For the text-containing cell, return its midpoint in (x, y) coordinate format. 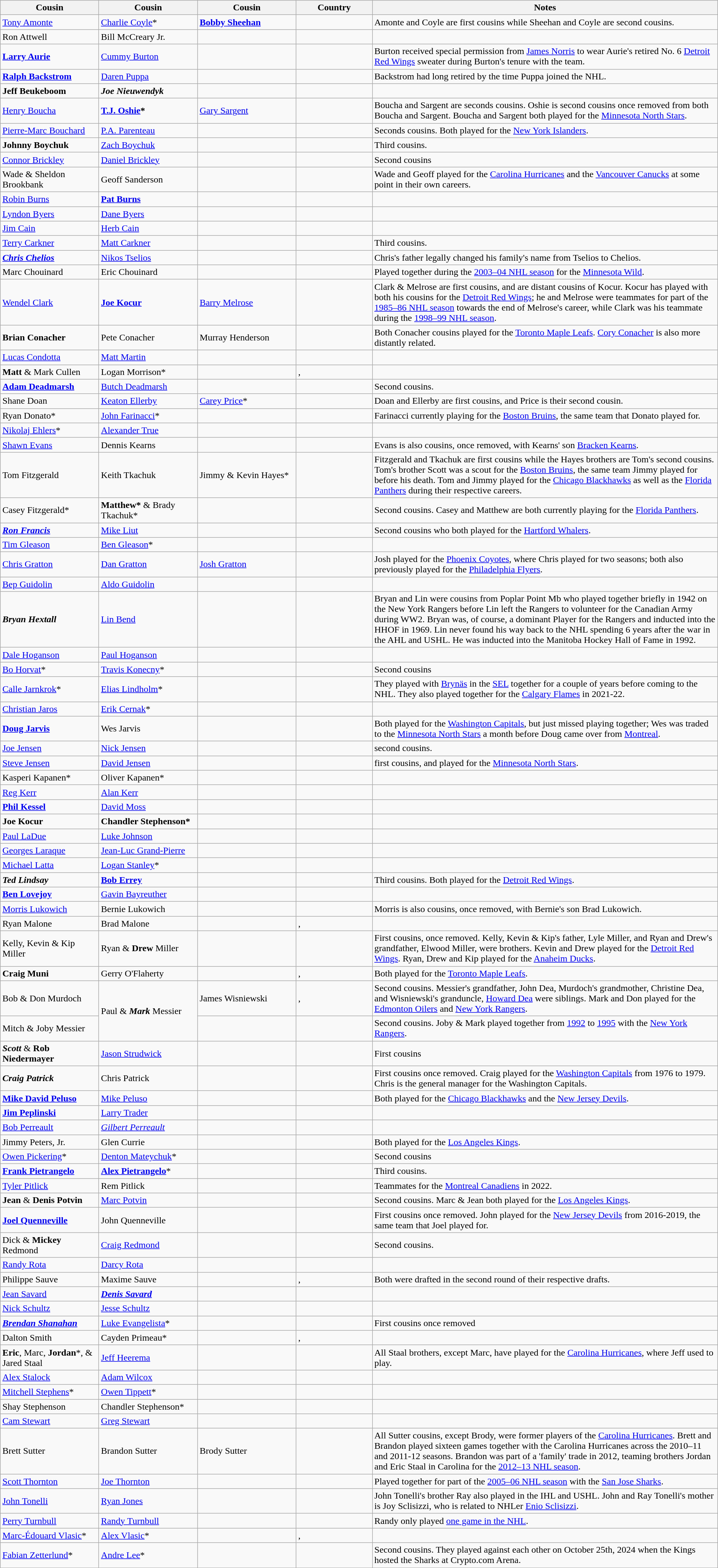
Maxime Sauve (148, 1279)
Robin Burns (50, 199)
second cousins. (545, 748)
Connor Brickley (50, 159)
Henry Boucha (50, 110)
Second cousins. Joby & Mark played together from 1992 to 1995 with the New York Rangers. (545, 1028)
Second cousins. Casey and Matthew are both currently playing for the Florida Panthers. (545, 510)
Casey Fitzgerald* (50, 510)
Paul & Mark Messier (148, 1011)
Andre Lee* (148, 1555)
Gerry O'Flaherty (148, 973)
Farinacci currently playing for the Boston Bruins, the same team that Donato played for. (545, 416)
Johnny Boychuk (50, 145)
Pete Conacher (148, 337)
Marc Chouinard (50, 272)
David Moss (148, 807)
Jim Peplinski (50, 1113)
Bryan Hextall (50, 620)
Bob Perreault (50, 1127)
Nick Jensen (148, 748)
Lin Bend (148, 620)
Bob Errey (148, 880)
Phil Kessel (50, 807)
Dale Hoganson (50, 655)
Played together for part of the 2005–06 NHL season with the San Jose Sharks. (545, 1481)
Mike Liut (148, 530)
Josh Gratton (247, 564)
T.J. Oshie* (148, 110)
Bobby Sheehan (247, 22)
Joe Thornton (148, 1481)
Alex Pietrangelo* (148, 1171)
Carey Price* (247, 401)
Scott & Rob Niedermayer (50, 1054)
Brian Conacher (50, 337)
John Tonelli (50, 1501)
Shawn Evans (50, 445)
Doug Jarvis (50, 728)
Bep Guidolin (50, 584)
Georges Laraque (50, 851)
Fabian Zetterlund* (50, 1555)
Pierre-Marc Bouchard (50, 130)
Marc-Édouard Vlasic* (50, 1535)
Evans is also cousins, once removed, with Kearns' son Bracken Kearns. (545, 445)
Joel Quenneville (50, 1220)
Mitchell Stephens* (50, 1392)
Matthew* & Brady Tkachuk* (148, 510)
Both played for the Toronto Maple Leafs. (545, 973)
Mike Peluso (148, 1098)
Larry Aurie (50, 57)
Bob & Don Murdoch (50, 998)
Steve Jensen (50, 763)
Craig Muni (50, 973)
Doan and Ellerby are first cousins, and Price is their second cousin. (545, 401)
Country (334, 8)
Second cousins. Marc & Jean both played for the Los Angeles Kings. (545, 1200)
Dalton Smith (50, 1338)
Third cousins. Both played for the Detroit Red Wings. (545, 880)
Burton received special permission from James Norris to wear Aurie's retired No. 6 Detroit Red Wings sweater during Burton's tenure with the team. (545, 57)
Randy Rota (50, 1265)
Darcy Rota (148, 1265)
Morris is also cousins, once removed, with Bernie's son Brad Lukowich. (545, 909)
Paul Hoganson (148, 655)
P.A. Parenteau (148, 130)
Bill McCreary Jr. (148, 37)
Brad Malone (148, 924)
Nikos Tselios (148, 258)
Teammates for the Montreal Canadiens in 2022. (545, 1186)
Calle Jarnkrok* (50, 689)
Jean & Denis Potvin (50, 1200)
Mitch & Joby Messier (50, 1028)
Charlie Coyle* (148, 22)
Jason Strudwick (148, 1054)
Barry Melrose (247, 302)
James Wisniewski (247, 998)
First cousins once removed (545, 1323)
Ted Lindsay (50, 880)
Herb Cain (148, 228)
Tony Amonte (50, 22)
Chris's father legally changed his family's name from Tselios to Chelios. (545, 258)
Greg Stewart (148, 1421)
Luke Evangelista* (148, 1323)
Matt & Mark Cullen (50, 372)
Nikolaj Ehlers* (50, 430)
Chris Patrick (148, 1078)
Jimmy & Kevin Hayes* (247, 475)
Jean-Luc Grand-Pierre (148, 851)
Perry Turnbull (50, 1521)
Brody Sutter (247, 1451)
Travis Konecny* (148, 669)
Elias Lindholm* (148, 689)
first cousins, and played for the Minnesota North Stars. (545, 763)
Murray Henderson (247, 337)
Oliver Kapanen* (148, 777)
John Farinacci* (148, 416)
Paul LaDue (50, 836)
Christian Jaros (50, 709)
Gilbert Perreault (148, 1127)
Backstrom had long retired by the time Puppa joined the NHL. (545, 76)
Denton Mateychuk* (148, 1157)
Second cousins who both played for the Hartford Whalers. (545, 530)
Lyndon Byers (50, 214)
Joe Jensen (50, 748)
Notes (545, 8)
Brett Sutter (50, 1451)
Both played for the Los Angeles Kings. (545, 1142)
John Tonelli's brother Ray also played in the IHL and USHL. John and Ray Tonelli's mother is Joy Sclisizzi, who is related to NHLer Enio Sclisizzi. (545, 1501)
Daniel Brickley (148, 159)
Glen Currie (148, 1142)
Lucas Condotta (50, 357)
Dick & Mickey Redmond (50, 1245)
Jeff Beukeboom (50, 91)
Eric, Marc, Jordan*, & Jared Staal (50, 1357)
Larry Trader (148, 1113)
Tim Gleason (50, 545)
Tom Fitzgerald (50, 475)
Gary Sargent (247, 110)
Adam Wilcox (148, 1377)
Wade and Geoff played for the Carolina Hurricanes and the Vancouver Canucks at some point in their own careers. (545, 179)
Philippe Sauve (50, 1279)
Cam Stewart (50, 1421)
Erik Cernak* (148, 709)
Kasperi Kapanen* (50, 777)
Ben Gleason* (148, 545)
Joe Nieuwendyk (148, 91)
Dan Gratton (148, 564)
Both played for the Chicago Blackhawks and the New Jersey Devils. (545, 1098)
Nick Schultz (50, 1308)
Butch Deadmarsh (148, 386)
Randy only played one game in the NHL. (545, 1521)
Ryan Donato* (50, 416)
All Staal brothers, except Marc, have played for the Carolina Hurricanes, where Jeff used to play. (545, 1357)
Matt Carkner (148, 243)
Alex Stalock (50, 1377)
Craig Redmond (148, 1245)
Josh played for the Phoenix Coyotes, where Chris played for two seasons; both also previously played for the Philadelphia Flyers. (545, 564)
Keaton Ellerby (148, 401)
Cayden Primeau* (148, 1338)
Ron Attwell (50, 37)
Jesse Schultz (148, 1308)
Pat Burns (148, 199)
Brandon Sutter (148, 1451)
Amonte and Coyle are first cousins while Sheehan and Coyle are second cousins. (545, 22)
Eric Chouinard (148, 272)
Alex Vlasic* (148, 1535)
First cousins once removed. John played for the New Jersey Devils from 2016-2019, the same team that Joel played for. (545, 1220)
Ben Lovejoy (50, 894)
Both were drafted in the second round of their respective drafts. (545, 1279)
Adam Deadmarsh (50, 386)
Scott Thornton (50, 1481)
Alexander True (148, 430)
Logan Stanley* (148, 865)
Both Conacher cousins played for the Toronto Maple Leafs. Cory Conacher is also more distantly related. (545, 337)
Michael Latta (50, 865)
Alan Kerr (148, 792)
Aldo Guidolin (148, 584)
Logan Morrison* (148, 372)
Morris Lukowich (50, 909)
Seconds cousins. Both played for the New York Islanders. (545, 130)
Mike David Peluso (50, 1098)
Wade & Sheldon Brookbank (50, 179)
Shay Stephenson (50, 1407)
Wes Jarvis (148, 728)
Bernie Lukowich (148, 909)
Reg Kerr (50, 792)
Owen Tippett* (148, 1392)
Chris Chelios (50, 258)
John Quenneville (148, 1220)
Luke Johnson (148, 836)
First cousins (545, 1054)
Keith Tkachuk (148, 475)
Daren Puppa (148, 76)
Tyler Pitlick (50, 1186)
Jeff Heerema (148, 1357)
Cummy Burton (148, 57)
Dane Byers (148, 214)
Ryan Jones (148, 1501)
First cousins once removed. Craig played for the Washington Capitals from 1976 to 1979. Chris is the general manager for the Washington Capitals. (545, 1078)
Shane Doan (50, 401)
Jean Savard (50, 1294)
Gavin Bayreuther (148, 894)
Owen Pickering* (50, 1157)
Played together during the 2003–04 NHL season for the Minnesota Wild. (545, 272)
Rem Pitlick (148, 1186)
Ralph Backstrom (50, 76)
Jim Cain (50, 228)
Geoff Sanderson (148, 179)
Marc Potvin (148, 1200)
Wendel Clark (50, 302)
Jimmy Peters, Jr. (50, 1142)
Kelly, Kevin & Kip Miller (50, 948)
Denis Savard (148, 1294)
Terry Carkner (50, 243)
Brendan Shanahan (50, 1323)
Bo Horvat* (50, 669)
Zach Boychuk (148, 145)
Randy Turnbull (148, 1521)
Frank Pietrangelo (50, 1171)
Matt Martin (148, 357)
Chris Gratton (50, 564)
Craig Patrick (50, 1078)
Second cousins. They played against each other on October 25th, 2024 when the Kings hosted the Sharks at Crypto.com Arena. (545, 1555)
David Jensen (148, 763)
Dennis Kearns (148, 445)
Ryan Malone (50, 924)
Ron Francis (50, 530)
Ryan & Drew Miller (148, 948)
